Return the [x, y] coordinate for the center point of the cell that contains the specified text.  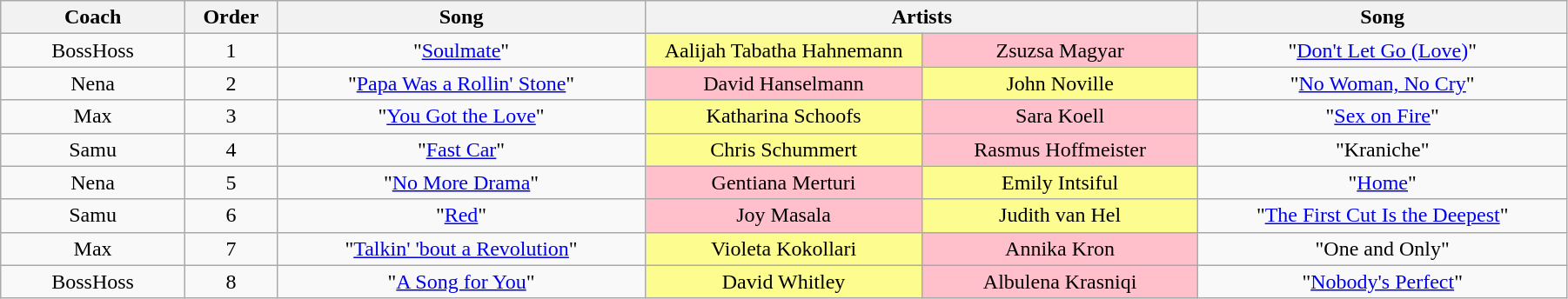
1 [231, 50]
John Noville [1060, 83]
Sara Koell [1060, 116]
Joy Masala [784, 216]
"No More Drama" [461, 183]
"Papa Was a Rollin' Stone" [461, 83]
Emily Intsiful [1060, 183]
2 [231, 83]
Order [231, 17]
Coach [93, 17]
6 [231, 216]
"Fast Car" [461, 149]
Annika Kron [1060, 249]
Artists [922, 17]
Judith van Hel [1060, 216]
Albulena Krasniqi [1060, 282]
"Home" [1383, 183]
"A Song for You" [461, 282]
"Kraniche" [1383, 149]
Gentiana Merturi [784, 183]
4 [231, 149]
7 [231, 249]
Chris Schummert [784, 149]
"Nobody's Perfect" [1383, 282]
Violeta Kokollari [784, 249]
"Red" [461, 216]
"Don't Let Go (Love)" [1383, 50]
"No Woman, No Cry" [1383, 83]
"One and Only" [1383, 249]
3 [231, 116]
David Whitley [784, 282]
Zsuzsa Magyar [1060, 50]
8 [231, 282]
"You Got the Love" [461, 116]
Katharina Schoofs [784, 116]
Aalijah Tabatha Hahnemann [784, 50]
5 [231, 183]
Rasmus Hoffmeister [1060, 149]
"Soulmate" [461, 50]
"Sex on Fire" [1383, 116]
"Talkin' 'bout a Revolution" [461, 249]
"The First Cut Is the Deepest" [1383, 216]
David Hanselmann [784, 83]
